Return [X, Y] of the center of cell containing provided text 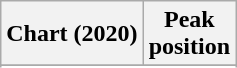
Chart (2020) [72, 34]
Peakposition [189, 34]
